Identify which cell holds the provided text, then report its (x, y) central coordinate. 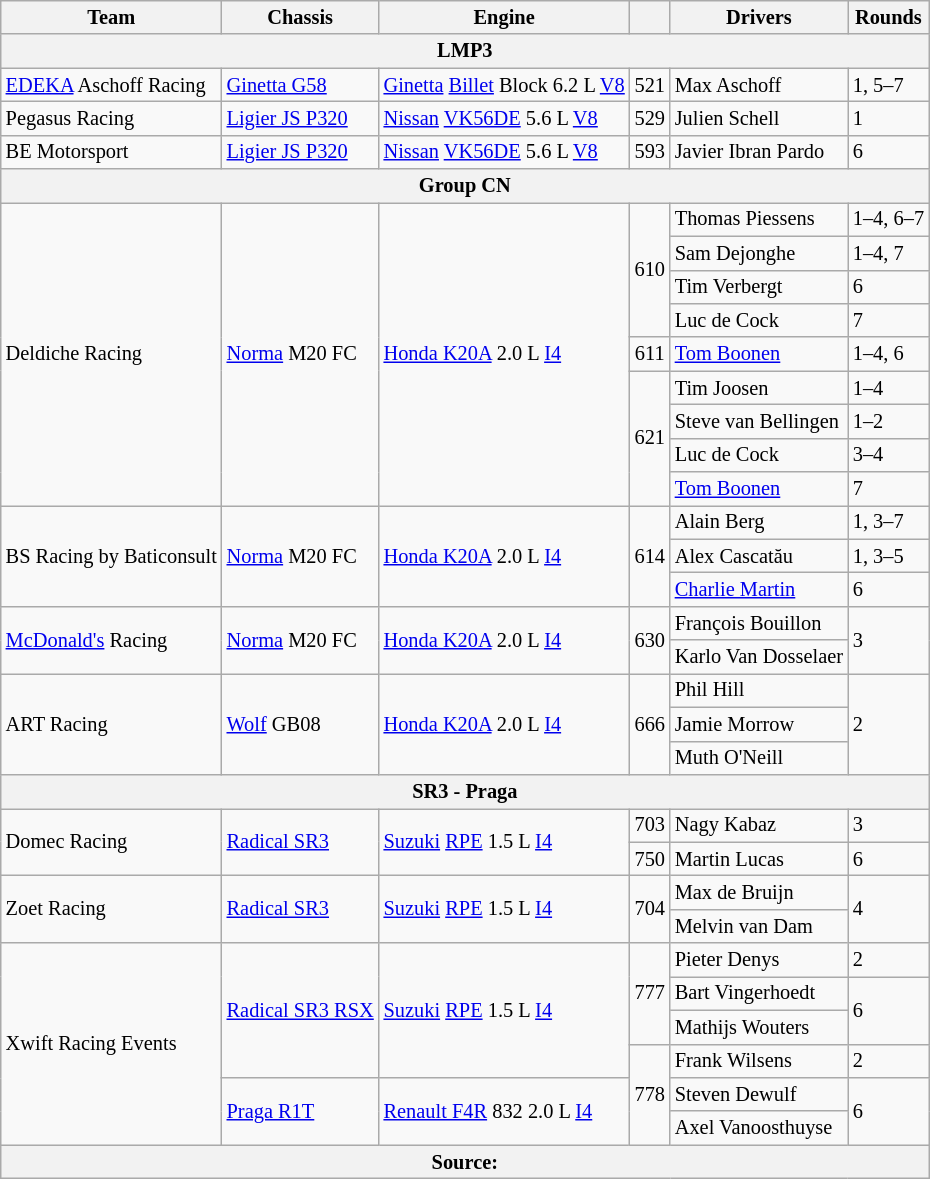
McDonald's Racing (112, 640)
Ginetta G58 (300, 85)
EDEKA Aschoff Racing (112, 85)
3–4 (888, 455)
Domec Racing (112, 842)
Martin Lucas (759, 859)
4 (888, 908)
1, 3–5 (888, 556)
Alex Cascatău (759, 556)
777 (650, 994)
Nagy Kabaz (759, 825)
Steven Dewulf (759, 1094)
Zoet Racing (112, 908)
Sam Dejonghe (759, 253)
Max Aschoff (759, 85)
1–4 (888, 388)
Tim Verbergt (759, 287)
Praga R1T (300, 1110)
614 (650, 556)
François Bouillon (759, 623)
Group CN (465, 186)
621 (650, 438)
1–4, 6 (888, 354)
1–2 (888, 421)
SR3 - Praga (465, 791)
703 (650, 825)
1, 5–7 (888, 85)
Alain Berg (759, 522)
Ginetta Billet Block 6.2 L V8 (504, 85)
Xwift Racing Events (112, 1044)
704 (650, 908)
Pegasus Racing (112, 118)
529 (650, 118)
Melvin van Dam (759, 926)
Karlo Van Dosselaer (759, 657)
Thomas Piessens (759, 219)
Charlie Martin (759, 589)
Chassis (300, 17)
LMP3 (465, 51)
Radical SR3 RSX (300, 1010)
611 (650, 354)
BE Motorsport (112, 152)
BS Racing by Baticonsult (112, 556)
Steve van Bellingen (759, 421)
Bart Vingerhoedt (759, 993)
1 (888, 118)
Max de Bruijn (759, 892)
666 (650, 724)
Deldiche Racing (112, 354)
Frank Wilsens (759, 1061)
Pieter Denys (759, 960)
593 (650, 152)
Team (112, 17)
1, 3–7 (888, 522)
750 (650, 859)
Engine (504, 17)
Mathijs Wouters (759, 1027)
630 (650, 640)
Renault F4R 832 2.0 L I4 (504, 1110)
Rounds (888, 17)
521 (650, 85)
Drivers (759, 17)
Tim Joosen (759, 388)
Source: (465, 1162)
Axel Vanoosthuyse (759, 1128)
ART Racing (112, 724)
Muth O'Neill (759, 758)
1–4, 7 (888, 253)
Phil Hill (759, 690)
610 (650, 270)
Julien Schell (759, 118)
Jamie Morrow (759, 724)
Wolf GB08 (300, 724)
Javier Ibran Pardo (759, 152)
778 (650, 1094)
1–4, 6–7 (888, 219)
